Output the (x, y) coordinate of the center of the cell containing the given text.  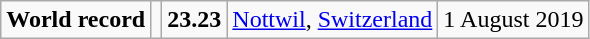
23.23 (194, 20)
World record (76, 20)
1 August 2019 (514, 20)
Nottwil, Switzerland (332, 20)
